Identify which cell holds the provided text, then report its (x, y) central coordinate. 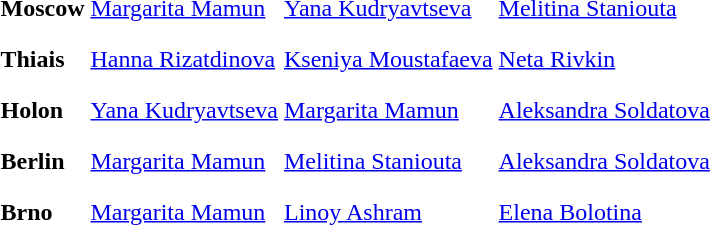
Melitina Staniouta (388, 161)
Kseniya Moustafaeva (388, 59)
Yana Kudryavtseva (184, 110)
Hanna Rizatdinova (184, 59)
